For the text-containing cell, return its midpoint in [x, y] coordinate format. 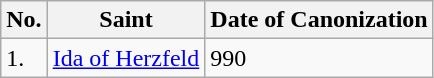
990 [319, 58]
Ida of Herzfeld [126, 58]
No. [24, 20]
1. [24, 58]
Date of Canonization [319, 20]
Saint [126, 20]
